Scan for the cell matching the given text and deliver its [X, Y] coordinate at center. 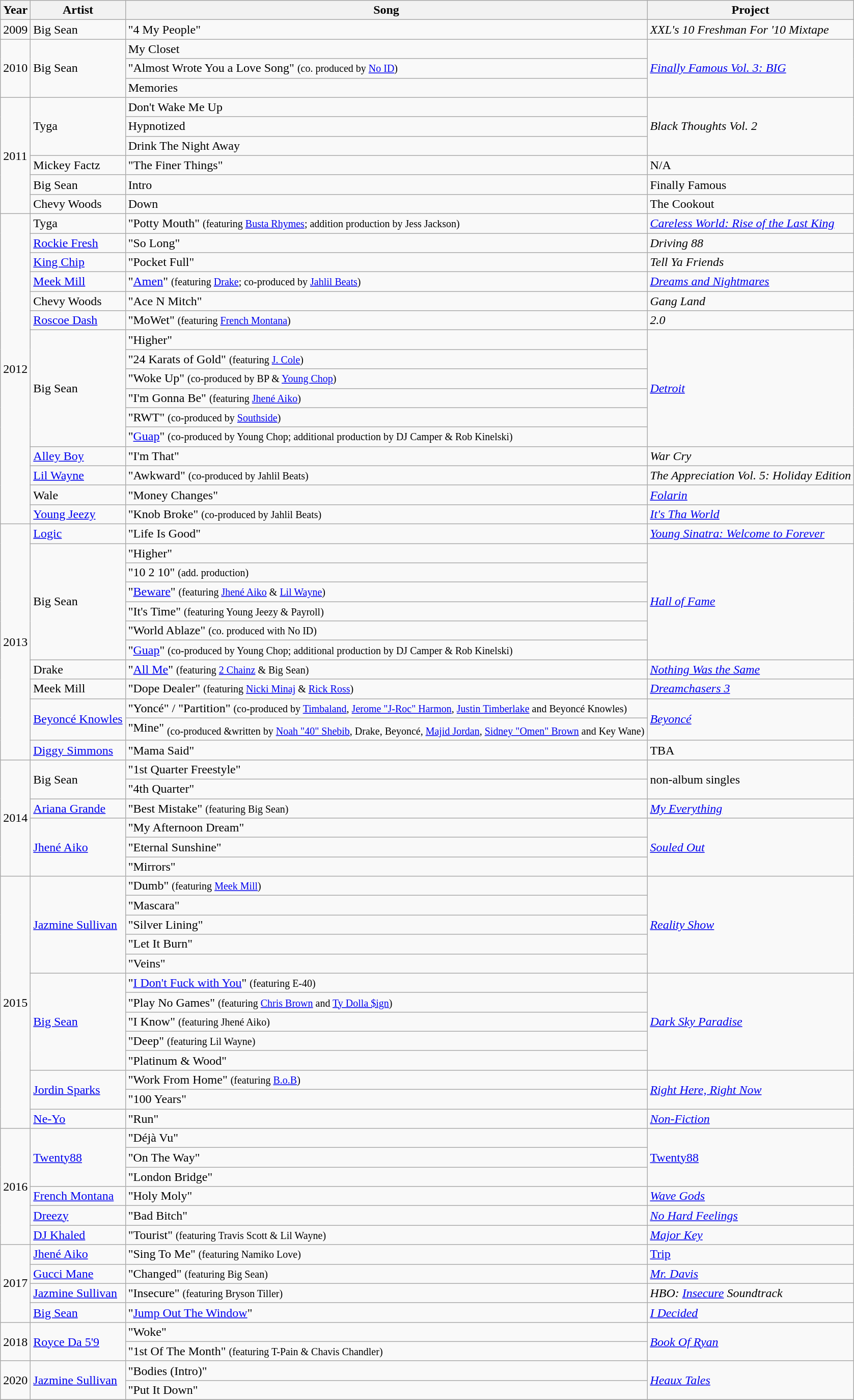
Right Here, Right Now [751, 1089]
Artist [78, 10]
"Holy Moly" [386, 1196]
Black Thoughts Vol. 2 [751, 126]
"Knob Broke" (co-produced by Jahlil Beats) [386, 514]
"Tourist" (featuring Travis Scott & Lil Wayne) [386, 1235]
Mickey Factz [78, 165]
"Sing To Me" (featuring Namiko Love) [386, 1254]
Logic [78, 533]
Memories [386, 88]
Jordin Sparks [78, 1089]
"Silver Lining" [386, 925]
"Life Is Good" [386, 533]
Project [751, 10]
Non-Fiction [751, 1119]
"Veins" [386, 963]
Careless World: Rise of the Last King [751, 223]
French Montana [78, 1196]
"Mine" (co-produced &written by Noah "40" Shebib, Drake, Beyoncé, Majid Jordan, Sidney "Omen" Brown and Key Wane) [386, 729]
"Best Mistake" (featuring Big Sean) [386, 809]
"I'm That" [386, 456]
Dark Sky Paradise [751, 1021]
"Put It Down" [386, 1390]
"Woke" [386, 1332]
2010 [15, 68]
2016 [15, 1187]
Alley Boy [78, 456]
"4 My People" [386, 30]
"Dope Dealer" (featuring Nicki Minaj & Rick Ross) [386, 689]
XXL's 10 Freshman For '10 Mixtape [751, 30]
Beyoncé Knowles [78, 719]
Major Key [751, 1235]
Intro [386, 184]
"Bodies (Intro)" [386, 1370]
Rockie Fresh [78, 243]
"Yoncé" / "Partition" (co-produced by Timbaland, Jerome "J-Roc" Harmon, Justin Timberlake and Beyoncé Knowles) [386, 708]
"Pocket Full" [386, 262]
"RWT" (co-produced by Southside) [386, 417]
War Cry [751, 456]
"Woke Up" (co-produced by BP & Young Chop) [386, 379]
"So Long" [386, 243]
"On The Way" [386, 1157]
"Mirrors" [386, 867]
N/A [751, 165]
Hypnotized [386, 126]
"Jump Out The Window" [386, 1312]
"It's Time" (featuring Young Jeezy & Payroll) [386, 611]
"All Me" (featuring 2 Chainz & Big Sean) [386, 669]
"Mama Said" [386, 750]
"Money Changes" [386, 495]
TBA [751, 750]
Trip [751, 1254]
Book Of Ryan [751, 1341]
"Awkward" (co-produced by Jahlil Beats) [386, 475]
"I Know" (featuring Jhené Aiko) [386, 1021]
non-album singles [751, 779]
2013 [15, 642]
No Hard Feelings [751, 1216]
Dreezy [78, 1216]
Song [386, 10]
"100 Years" [386, 1099]
Heaux Tales [751, 1380]
Nothing Was the Same [751, 669]
"I'm Gonna Be" (featuring Jhené Aiko) [386, 398]
Detroit [751, 388]
Souled Out [751, 847]
"24 Karats of Gold" (featuring J. Cole) [386, 359]
Drink The Night Away [386, 146]
Tell Ya Friends [751, 262]
My Everything [751, 809]
2009 [15, 30]
Royce Da 5'9 [78, 1341]
I Decided [751, 1312]
2014 [15, 818]
Dreams and Nightmares [751, 282]
Roscoe Dash [78, 320]
Year [15, 10]
Drake [78, 669]
The Appreciation Vol. 5: Holiday Edition [751, 475]
Wale [78, 495]
"The Finer Things" [386, 165]
Driving 88 [751, 243]
Down [386, 204]
2017 [15, 1283]
My Closet [386, 49]
Diggy Simmons [78, 750]
"Amen" (featuring Drake; co-produced by Jahlil Beats) [386, 282]
Finally Famous [751, 184]
"Let It Burn" [386, 944]
"Platinum & Wood" [386, 1060]
Young Sinatra: Welcome to Forever [751, 533]
"Insecure" (featuring Bryson Tiller) [386, 1293]
"Dumb" (featuring Meek Mill) [386, 886]
"4th Quarter" [386, 789]
"My Afternoon Dream" [386, 828]
"Deep" (featuring Lil Wayne) [386, 1041]
"1st Of The Month" (featuring T-Pain & Chavis Chandler) [386, 1351]
"Ace N Mitch" [386, 301]
Lil Wayne [78, 475]
"Work From Home" (featuring B.o.B) [386, 1080]
"London Bridge" [386, 1177]
Young Jeezy [78, 514]
2011 [15, 155]
"World Ablaze" (co. produced with No ID) [386, 631]
Gang Land [751, 301]
Dreamchasers 3 [751, 689]
Gucci Mane [78, 1274]
2012 [15, 369]
"Eternal Sunshine" [386, 847]
"Potty Mouth" (featuring Busta Rhymes; addition production by Jess Jackson) [386, 223]
Beyoncé [751, 719]
Don't Wake Me Up [386, 107]
Wave Gods [751, 1196]
Folarin [751, 495]
"Run" [386, 1119]
"1st Quarter Freestyle" [386, 769]
"MoWet" (featuring French Montana) [386, 320]
King Chip [78, 262]
"Bad Bitch" [386, 1216]
"Déjà Vu" [386, 1138]
Reality Show [751, 925]
Hall of Fame [751, 601]
2020 [15, 1380]
The Cookout [751, 204]
"Mascara" [386, 905]
Ne-Yo [78, 1119]
"Almost Wrote You a Love Song" (co. produced by No ID) [386, 68]
"Changed" (featuring Big Sean) [386, 1274]
DJ Khaled [78, 1235]
"Beware" (featuring Jhené Aiko & Lil Wayne) [386, 592]
2018 [15, 1341]
"10 2 10" (add. production) [386, 573]
"I Don't Fuck with You" (featuring E-40) [386, 983]
"Play No Games" (featuring Chris Brown and Ty Dolla $ign) [386, 1002]
HBO: Insecure Soundtrack [751, 1293]
It's Tha World [751, 514]
2015 [15, 1003]
Finally Famous Vol. 3: BIG [751, 68]
Mr. Davis [751, 1274]
Ariana Grande [78, 809]
2.0 [751, 320]
